Identify which cell holds the provided text, then report its [x, y] central coordinate. 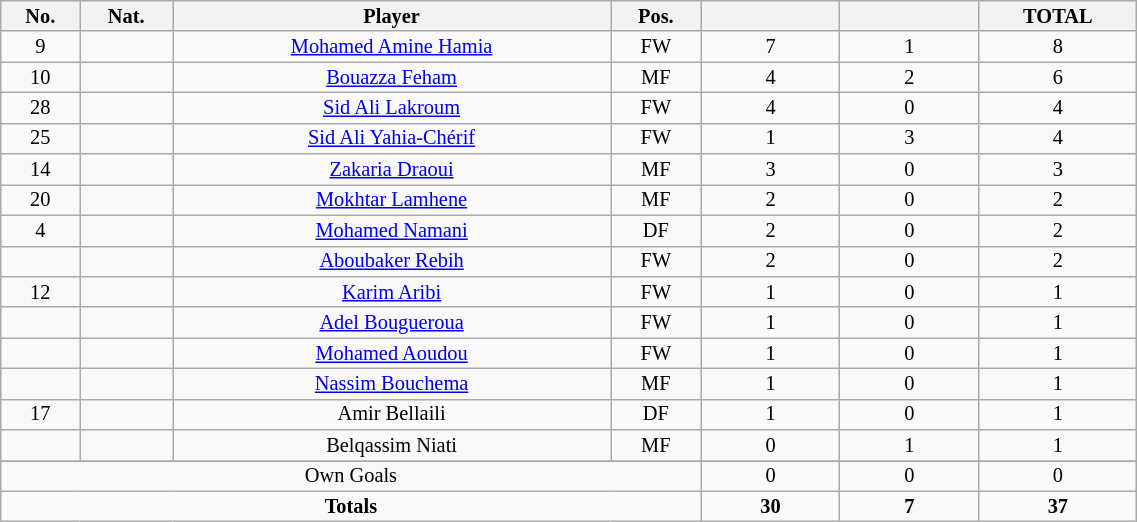
Mohamed Amine Hamia [392, 46]
6 [1058, 78]
17 [40, 414]
20 [40, 200]
Mohamed Namani [392, 230]
Sid Ali Lakroum [392, 108]
Zakaria Draoui [392, 170]
TOTAL [1058, 16]
Sid Ali Yahia-Chérif [392, 138]
Amir Bellaili [392, 414]
Aboubaker Rebih [392, 262]
12 [40, 292]
8 [1058, 46]
Pos. [656, 16]
Player [392, 16]
Own Goals [351, 476]
Mokhtar Lamhene [392, 200]
25 [40, 138]
Nat. [126, 16]
Totals [351, 506]
Adel Bougueroua [392, 322]
Mohamed Aoudou [392, 354]
Bouazza Feham [392, 78]
10 [40, 78]
30 [770, 506]
9 [40, 46]
Nassim Bouchema [392, 384]
No. [40, 16]
Belqassim Niati [392, 446]
37 [1058, 506]
14 [40, 170]
Karim Aribi [392, 292]
28 [40, 108]
